Extract the [x, y] coordinate from the center of the cell holding the provided text.  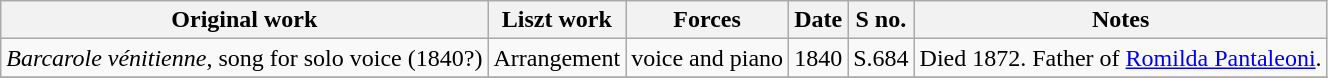
Barcarole vénitienne, song for solo voice (1840?) [244, 58]
voice and piano [708, 58]
Arrangement [557, 58]
Died 1872. Father of Romilda Pantaleoni. [1120, 58]
Notes [1120, 20]
Liszt work [557, 20]
Date [818, 20]
Forces [708, 20]
S no. [881, 20]
S.684 [881, 58]
1840 [818, 58]
Original work [244, 20]
